Find where the given text appears and provide that cell's center as (X, Y) coordinate. 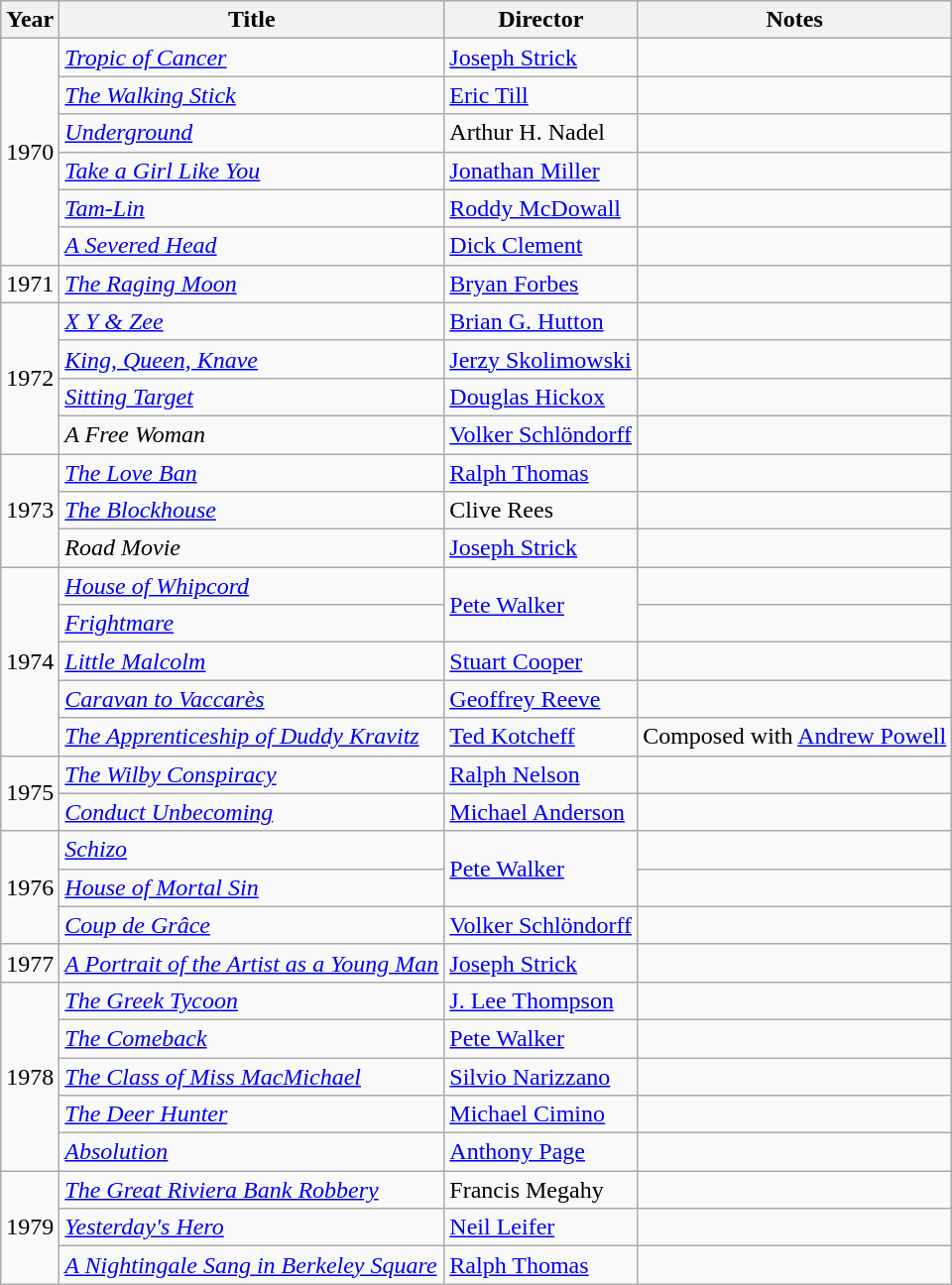
Bryan Forbes (541, 284)
Michael Anderson (541, 812)
Douglas Hickox (541, 397)
1971 (30, 284)
Underground (252, 133)
Director (541, 20)
1974 (30, 661)
Year (30, 20)
The Comeback (252, 1038)
The Class of Miss MacMichael (252, 1076)
Caravan to Vaccarès (252, 699)
The Love Ban (252, 473)
Neil Leifer (541, 1227)
Conduct Unbecoming (252, 812)
House of Mortal Sin (252, 887)
The Blockhouse (252, 511)
A Nightingale Sang in Berkeley Square (252, 1265)
Eric Till (541, 95)
Arthur H. Nadel (541, 133)
1976 (30, 887)
1973 (30, 511)
The Great Riviera Bank Robbery (252, 1190)
The Raging Moon (252, 284)
The Deer Hunter (252, 1114)
Clive Rees (541, 511)
Schizo (252, 850)
King, Queen, Knave (252, 359)
Jerzy Skolimowski (541, 359)
Take a Girl Like You (252, 171)
Title (252, 20)
Silvio Narizzano (541, 1076)
1978 (30, 1076)
A Portrait of the Artist as a Young Man (252, 963)
Brian G. Hutton (541, 321)
Dick Clement (541, 246)
1970 (30, 152)
Ted Kotcheff (541, 737)
Francis Megahy (541, 1190)
The Walking Stick (252, 95)
Tam-Lin (252, 208)
House of Whipcord (252, 586)
Sitting Target (252, 397)
Tropic of Cancer (252, 58)
Jonathan Miller (541, 171)
1972 (30, 378)
The Apprenticeship of Duddy Kravitz (252, 737)
J. Lee Thompson (541, 1000)
Geoffrey Reeve (541, 699)
1975 (30, 793)
Stuart Cooper (541, 661)
Roddy McDowall (541, 208)
Frightmare (252, 624)
The Wilby Conspiracy (252, 774)
Notes (795, 20)
Yesterday's Hero (252, 1227)
A Severed Head (252, 246)
A Free Woman (252, 434)
Coup de Grâce (252, 925)
Anthony Page (541, 1152)
X Y & Zee (252, 321)
Ralph Nelson (541, 774)
Absolution (252, 1152)
Little Malcolm (252, 661)
The Greek Tycoon (252, 1000)
Composed with Andrew Powell (795, 737)
1977 (30, 963)
Road Movie (252, 548)
1979 (30, 1227)
Michael Cimino (541, 1114)
